Extract the (X, Y) coordinate from the center of the cell holding the provided text.  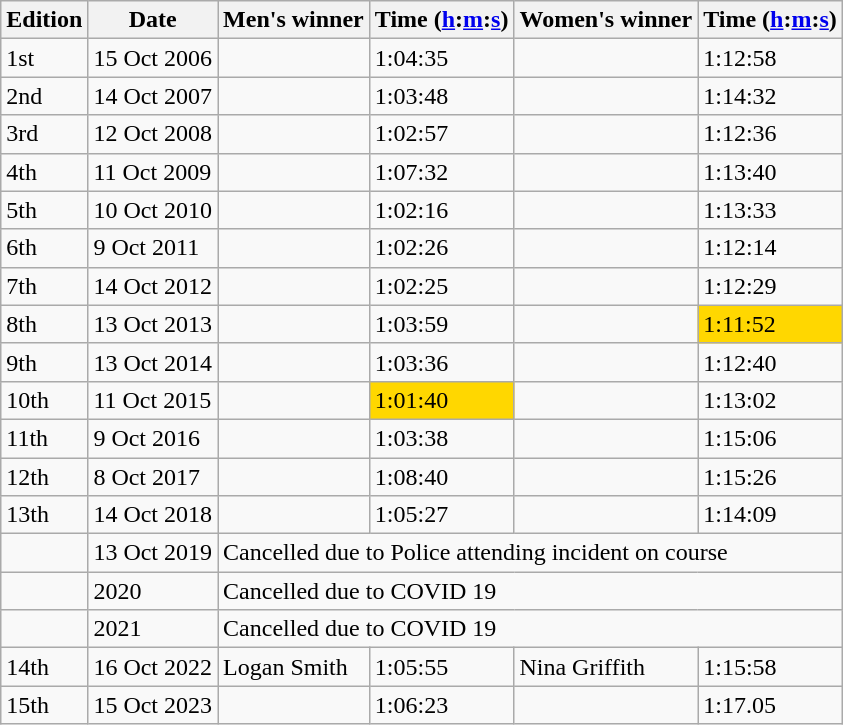
Edition (44, 20)
1:11:52 (770, 324)
1:12:40 (770, 362)
2021 (153, 629)
1:12:36 (770, 134)
1:03:59 (442, 324)
13 Oct 2019 (153, 553)
8th (44, 324)
10 Oct 2010 (153, 210)
1:03:48 (442, 96)
9 Oct 2011 (153, 248)
13 Oct 2013 (153, 324)
Men's winner (294, 20)
15 Oct 2006 (153, 58)
9 Oct 2016 (153, 438)
2020 (153, 591)
10th (44, 400)
1:13:33 (770, 210)
1:02:57 (442, 134)
1:14:09 (770, 515)
15 Oct 2023 (153, 705)
1:02:25 (442, 286)
11 Oct 2015 (153, 400)
5th (44, 210)
6th (44, 248)
2nd (44, 96)
1:14:32 (770, 96)
11th (44, 438)
1:05:27 (442, 515)
7th (44, 286)
14 Oct 2012 (153, 286)
1:04:35 (442, 58)
4th (44, 172)
1:13:02 (770, 400)
1:12:58 (770, 58)
1:03:36 (442, 362)
9th (44, 362)
12th (44, 477)
1:15:26 (770, 477)
Nina Griffith (606, 667)
13 Oct 2014 (153, 362)
13th (44, 515)
3rd (44, 134)
Logan Smith (294, 667)
Women's winner (606, 20)
1:02:16 (442, 210)
14 Oct 2007 (153, 96)
11 Oct 2009 (153, 172)
1:03:38 (442, 438)
8 Oct 2017 (153, 477)
1st (44, 58)
1:08:40 (442, 477)
12 Oct 2008 (153, 134)
16 Oct 2022 (153, 667)
1:02:26 (442, 248)
1:13:40 (770, 172)
1:12:14 (770, 248)
1:15:06 (770, 438)
1:15:58 (770, 667)
14 Oct 2018 (153, 515)
1:12:29 (770, 286)
15th (44, 705)
1:01:40 (442, 400)
1:05:55 (442, 667)
1:17.05 (770, 705)
1:06:23 (442, 705)
Cancelled due to Police attending incident on course (530, 553)
14th (44, 667)
1:07:32 (442, 172)
Date (153, 20)
